Locate the cell with the specified text and output its (x, y) center coordinate. 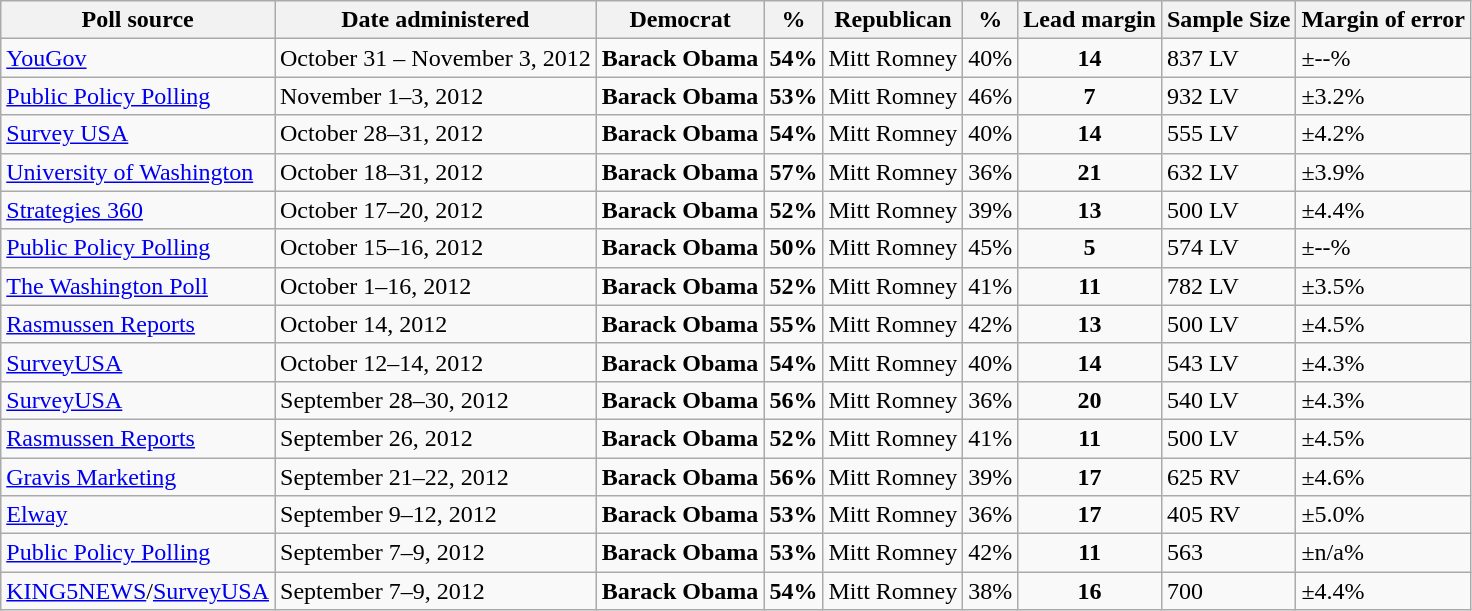
782 LV (1228, 286)
September 9–12, 2012 (435, 515)
932 LV (1228, 96)
October 1–16, 2012 (435, 286)
September 26, 2012 (435, 438)
Poll source (138, 20)
October 12–14, 2012 (435, 362)
405 RV (1228, 515)
540 LV (1228, 400)
Democrat (680, 20)
46% (990, 96)
Date administered (435, 20)
±3.9% (1384, 172)
632 LV (1228, 172)
5 (1090, 248)
±4.2% (1384, 134)
November 1–3, 2012 (435, 96)
574 LV (1228, 248)
Republican (893, 20)
45% (990, 248)
September 21–22, 2012 (435, 477)
October 14, 2012 (435, 324)
KING5NEWS/SurveyUSA (138, 591)
Survey USA (138, 134)
±n/a% (1384, 553)
Lead margin (1090, 20)
38% (990, 591)
Gravis Marketing (138, 477)
±3.2% (1384, 96)
October 18–31, 2012 (435, 172)
Sample Size (1228, 20)
University of Washington (138, 172)
±5.0% (1384, 515)
21 (1090, 172)
October 17–20, 2012 (435, 210)
55% (794, 324)
±3.5% (1384, 286)
700 (1228, 591)
16 (1090, 591)
Margin of error (1384, 20)
625 RV (1228, 477)
September 28–30, 2012 (435, 400)
The Washington Poll (138, 286)
±4.6% (1384, 477)
555 LV (1228, 134)
YouGov (138, 58)
Strategies 360 (138, 210)
Elway (138, 515)
October 15–16, 2012 (435, 248)
543 LV (1228, 362)
50% (794, 248)
837 LV (1228, 58)
563 (1228, 553)
October 28–31, 2012 (435, 134)
20 (1090, 400)
October 31 – November 3, 2012 (435, 58)
7 (1090, 96)
57% (794, 172)
